Extract the [x, y] coordinate from the center of the cell holding the provided text.  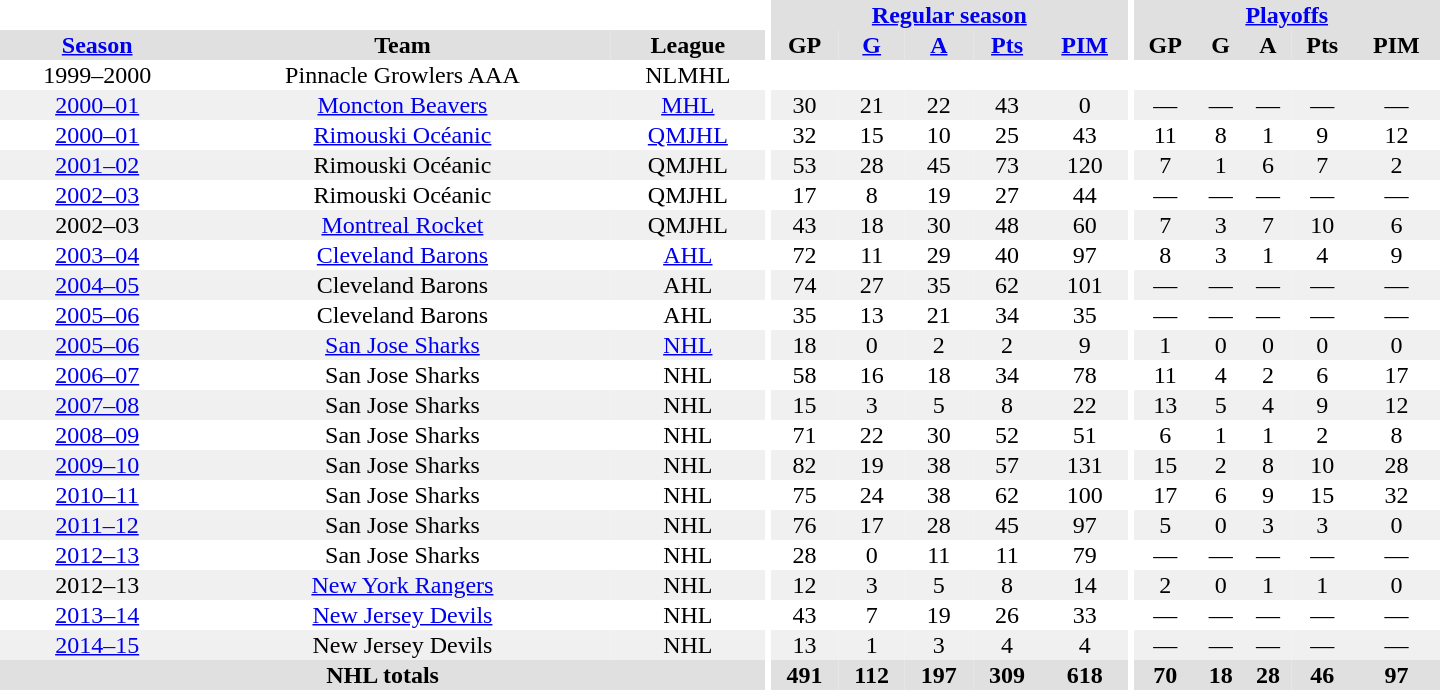
112 [872, 675]
2007–08 [97, 405]
Team [402, 45]
16 [872, 375]
60 [1084, 225]
131 [1084, 465]
197 [939, 675]
Moncton Beavers [402, 105]
29 [939, 255]
New York Rangers [402, 585]
1999–2000 [97, 75]
2010–11 [97, 495]
League [688, 45]
53 [804, 165]
75 [804, 495]
2004–05 [97, 285]
76 [804, 525]
491 [804, 675]
Pinnacle Growlers AAA [402, 75]
MHL [688, 105]
73 [1007, 165]
2014–15 [97, 645]
Season [97, 45]
2006–07 [97, 375]
2001–02 [97, 165]
40 [1007, 255]
NHL totals [382, 675]
2003–04 [97, 255]
14 [1084, 585]
51 [1084, 435]
2013–14 [97, 615]
2008–09 [97, 435]
101 [1084, 285]
48 [1007, 225]
NLMHL [688, 75]
44 [1084, 195]
26 [1007, 615]
25 [1007, 135]
Regular season [949, 15]
309 [1007, 675]
72 [804, 255]
57 [1007, 465]
82 [804, 465]
Playoffs [1286, 15]
2009–10 [97, 465]
618 [1084, 675]
70 [1165, 675]
52 [1007, 435]
79 [1084, 555]
78 [1084, 375]
120 [1084, 165]
46 [1322, 675]
71 [804, 435]
100 [1084, 495]
2011–12 [97, 525]
33 [1084, 615]
74 [804, 285]
58 [804, 375]
24 [872, 495]
Montreal Rocket [402, 225]
